Return [x, y] of the center of cell containing provided text 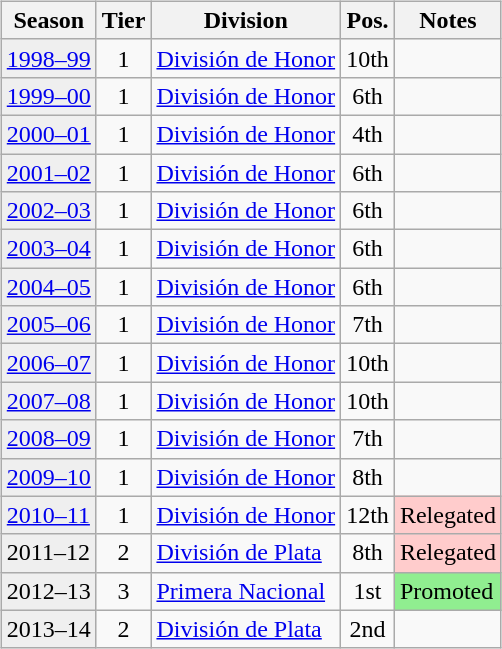
Tier [124, 20]
Season [48, 20]
Primera Nacional [246, 591]
Promoted [448, 591]
1999–00 [48, 96]
2004–05 [48, 287]
1st [368, 591]
2007–08 [48, 401]
2nd [368, 629]
2003–04 [48, 249]
2005–06 [48, 325]
2010–11 [48, 515]
4th [368, 134]
Pos. [368, 20]
2008–09 [48, 439]
Notes [448, 20]
2013–14 [48, 629]
12th [368, 515]
2011–12 [48, 553]
2001–02 [48, 173]
2009–10 [48, 477]
3 [124, 591]
2006–07 [48, 363]
2002–03 [48, 211]
2000–01 [48, 134]
2012–13 [48, 591]
Division [246, 20]
1998–99 [48, 58]
